Extract the (x, y) coordinate from the center of the cell holding the provided text.  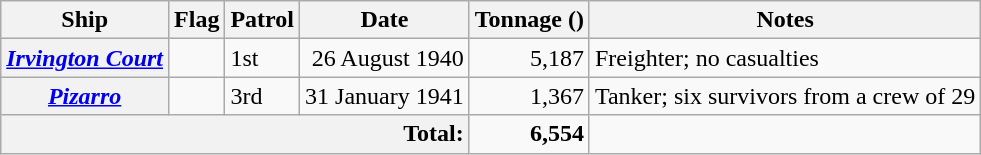
Pizarro (85, 96)
Tonnage () (529, 20)
26 August 1940 (385, 58)
Irvington Court (85, 58)
1,367 (529, 96)
Freighter; no casualties (784, 58)
Total: (235, 134)
5,187 (529, 58)
Date (385, 20)
31 January 1941 (385, 96)
Patrol (262, 20)
Tanker; six survivors from a crew of 29 (784, 96)
1st (262, 58)
Ship (85, 20)
Notes (784, 20)
Flag (197, 20)
6,554 (529, 134)
3rd (262, 96)
